Find where the given text appears and provide that cell's center as [x, y] coordinate. 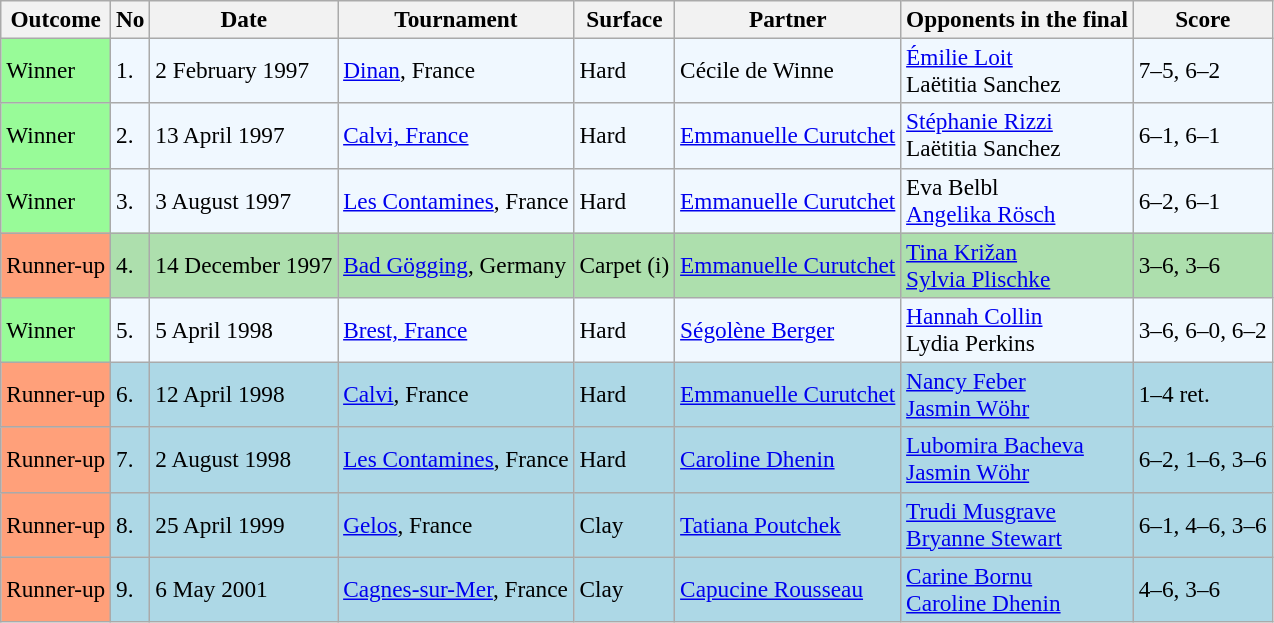
12 April 1998 [244, 394]
Date [244, 19]
Gelos, France [456, 524]
Lubomira Bacheva Jasmin Wöhr [1018, 460]
5 April 1998 [244, 330]
2 February 1997 [244, 70]
2. [130, 136]
2 August 1998 [244, 460]
Outcome [56, 19]
6 May 2001 [244, 588]
Tatiana Poutchek [788, 524]
Partner [788, 19]
7. [130, 460]
7–5, 6–2 [1202, 70]
Score [1202, 19]
No [130, 19]
6–2, 6–1 [1202, 200]
Nancy Feber Jasmin Wöhr [1018, 394]
Tina Križan Sylvia Plischke [1018, 264]
1. [130, 70]
4. [130, 264]
Hannah Collin Lydia Perkins [1018, 330]
6–1, 6–1 [1202, 136]
8. [130, 524]
6. [130, 394]
Carine Bornu Caroline Dhenin [1018, 588]
Ségolène Berger [788, 330]
Brest, France [456, 330]
Cécile de Winne [788, 70]
3–6, 3–6 [1202, 264]
Opponents in the final [1018, 19]
Capucine Rousseau [788, 588]
Surface [624, 19]
25 April 1999 [244, 524]
Dinan, France [456, 70]
Eva Belbl Angelika Rösch [1018, 200]
Caroline Dhenin [788, 460]
Trudi Musgrave Bryanne Stewart [1018, 524]
13 April 1997 [244, 136]
6–2, 1–6, 3–6 [1202, 460]
Tournament [456, 19]
Stéphanie Rizzi Laëtitia Sanchez [1018, 136]
14 December 1997 [244, 264]
1–4 ret. [1202, 394]
5. [130, 330]
4–6, 3–6 [1202, 588]
9. [130, 588]
Bad Gögging, Germany [456, 264]
Carpet (i) [624, 264]
Cagnes-sur-Mer, France [456, 588]
3 August 1997 [244, 200]
Émilie Loit Laëtitia Sanchez [1018, 70]
3. [130, 200]
6–1, 4–6, 3–6 [1202, 524]
3–6, 6–0, 6–2 [1202, 330]
